Find where the given text appears and provide that cell's center as (x, y) coordinate. 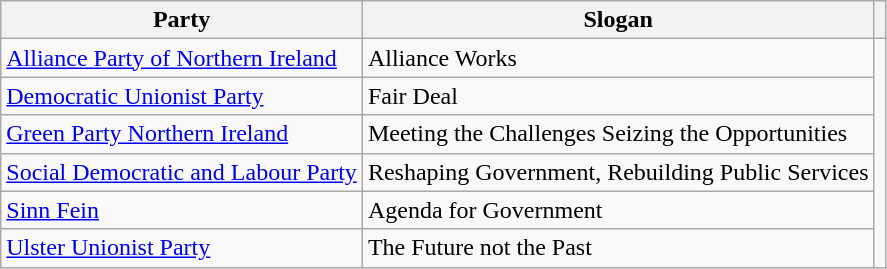
Sinn Fein (182, 210)
Party (182, 20)
Green Party Northern Ireland (182, 134)
Ulster Unionist Party (182, 248)
Alliance Works (618, 58)
Alliance Party of Northern Ireland (182, 58)
Slogan (618, 20)
Meeting the Challenges Seizing the Opportunities (618, 134)
Democratic Unionist Party (182, 96)
Fair Deal (618, 96)
Reshaping Government, Rebuilding Public Services (618, 172)
Agenda for Government (618, 210)
Social Democratic and Labour Party (182, 172)
The Future not the Past (618, 248)
